Locate the cell with the specified text and output its [x, y] center coordinate. 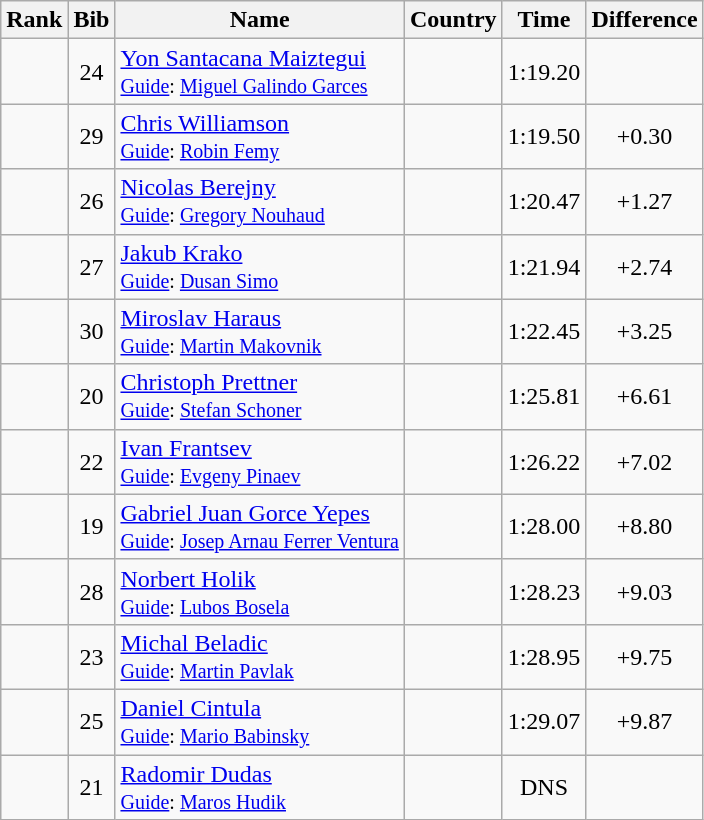
1:22.45 [544, 332]
Country [453, 20]
Gabriel Juan Gorce YepesGuide: Josep Arnau Ferrer Ventura [260, 526]
1:20.47 [544, 202]
+9.87 [644, 722]
21 [92, 786]
29 [92, 136]
+2.74 [644, 266]
Bib [92, 20]
1:29.07 [544, 722]
22 [92, 462]
Ivan FrantsevGuide: Evgeny Pinaev [260, 462]
+7.02 [644, 462]
20 [92, 396]
+9.75 [644, 656]
Michal BeladicGuide: Martin Pavlak [260, 656]
DNS [544, 786]
1:25.81 [544, 396]
+0.30 [644, 136]
Nicolas BerejnyGuide: Gregory Nouhaud [260, 202]
30 [92, 332]
25 [92, 722]
+6.61 [644, 396]
27 [92, 266]
1:19.50 [544, 136]
1:28.00 [544, 526]
Norbert HolikGuide: Lubos Bosela [260, 592]
Name [260, 20]
Jakub KrakoGuide: Dusan Simo [260, 266]
+3.25 [644, 332]
24 [92, 72]
Rank [34, 20]
+8.80 [644, 526]
19 [92, 526]
1:21.94 [544, 266]
28 [92, 592]
23 [92, 656]
1:28.23 [544, 592]
Miroslav HarausGuide: Martin Makovnik [260, 332]
1:19.20 [544, 72]
Yon Santacana MaizteguiGuide: Miguel Galindo Garces [260, 72]
Time [544, 20]
Radomir DudasGuide: Maros Hudik [260, 786]
Christoph PrettnerGuide: Stefan Schoner [260, 396]
Daniel CintulaGuide: Mario Babinsky [260, 722]
Chris WilliamsonGuide: Robin Femy [260, 136]
+1.27 [644, 202]
26 [92, 202]
Difference [644, 20]
+9.03 [644, 592]
1:26.22 [544, 462]
1:28.95 [544, 656]
